Search for the cell housing the specified text and yield its [X, Y] center coordinate. 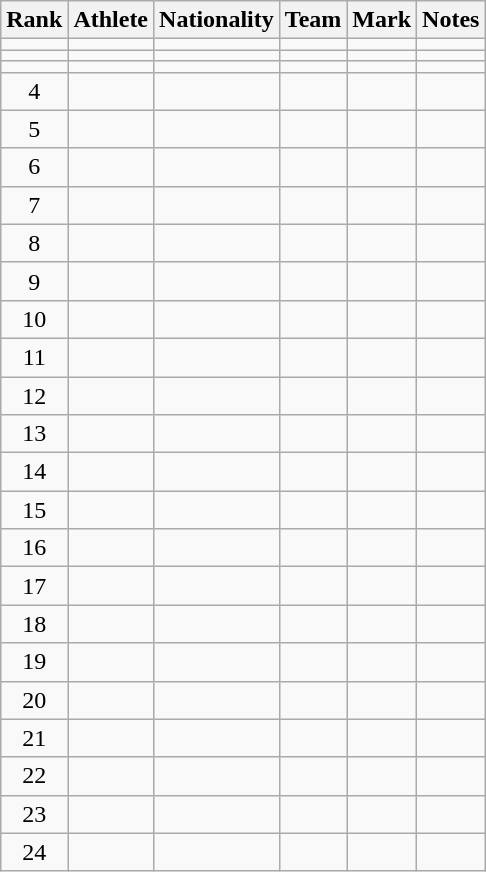
16 [34, 548]
Nationality [217, 20]
11 [34, 357]
8 [34, 243]
21 [34, 738]
20 [34, 700]
17 [34, 586]
Notes [451, 20]
5 [34, 129]
4 [34, 91]
18 [34, 624]
22 [34, 776]
23 [34, 814]
Athlete [111, 20]
7 [34, 205]
13 [34, 434]
12 [34, 395]
14 [34, 472]
Rank [34, 20]
19 [34, 662]
15 [34, 510]
24 [34, 852]
6 [34, 167]
10 [34, 319]
Mark [382, 20]
Team [313, 20]
9 [34, 281]
